Capture the cell that displays the provided text and extract its (X, Y) central coordinate. 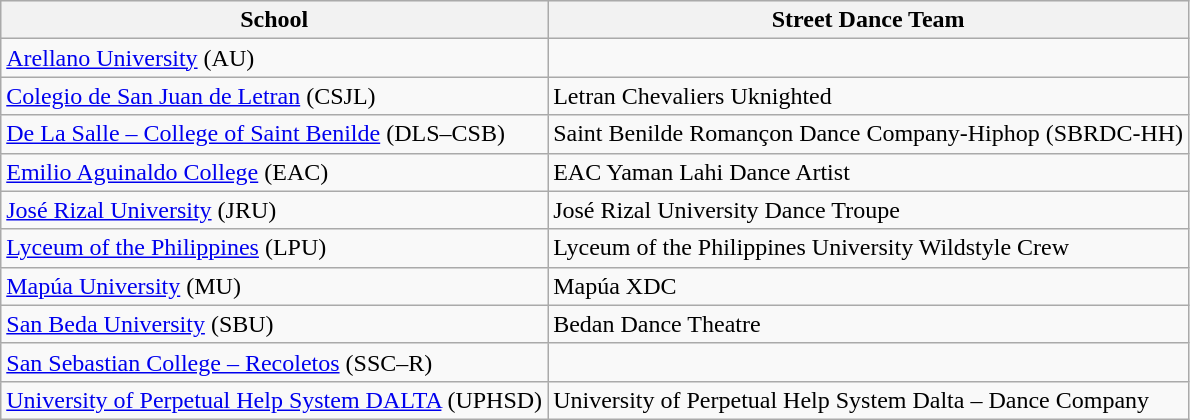
San Beda University (SBU) (274, 324)
Bedan Dance Theatre (868, 324)
Mapúa XDC (868, 286)
Letran Chevaliers Uknighted (868, 96)
Emilio Aguinaldo College (EAC) (274, 172)
Colegio de San Juan de Letran (CSJL) (274, 96)
Lyceum of the Philippines (LPU) (274, 248)
University of Perpetual Help System DALTA (UPHSD) (274, 400)
University of Perpetual Help System Dalta – Dance Company (868, 400)
Saint Benilde Romançon Dance Company-Hiphop (SBRDC-HH) (868, 134)
De La Salle – College of Saint Benilde (DLS–CSB) (274, 134)
José Rizal University Dance Troupe (868, 210)
School (274, 20)
José Rizal University (JRU) (274, 210)
Arellano University (AU) (274, 58)
Lyceum of the Philippines University Wildstyle Crew (868, 248)
Street Dance Team (868, 20)
EAC Yaman Lahi Dance Artist (868, 172)
San Sebastian College – Recoletos (SSC–R) (274, 362)
Mapúa University (MU) (274, 286)
